Return (x, y) of the center of cell containing provided text 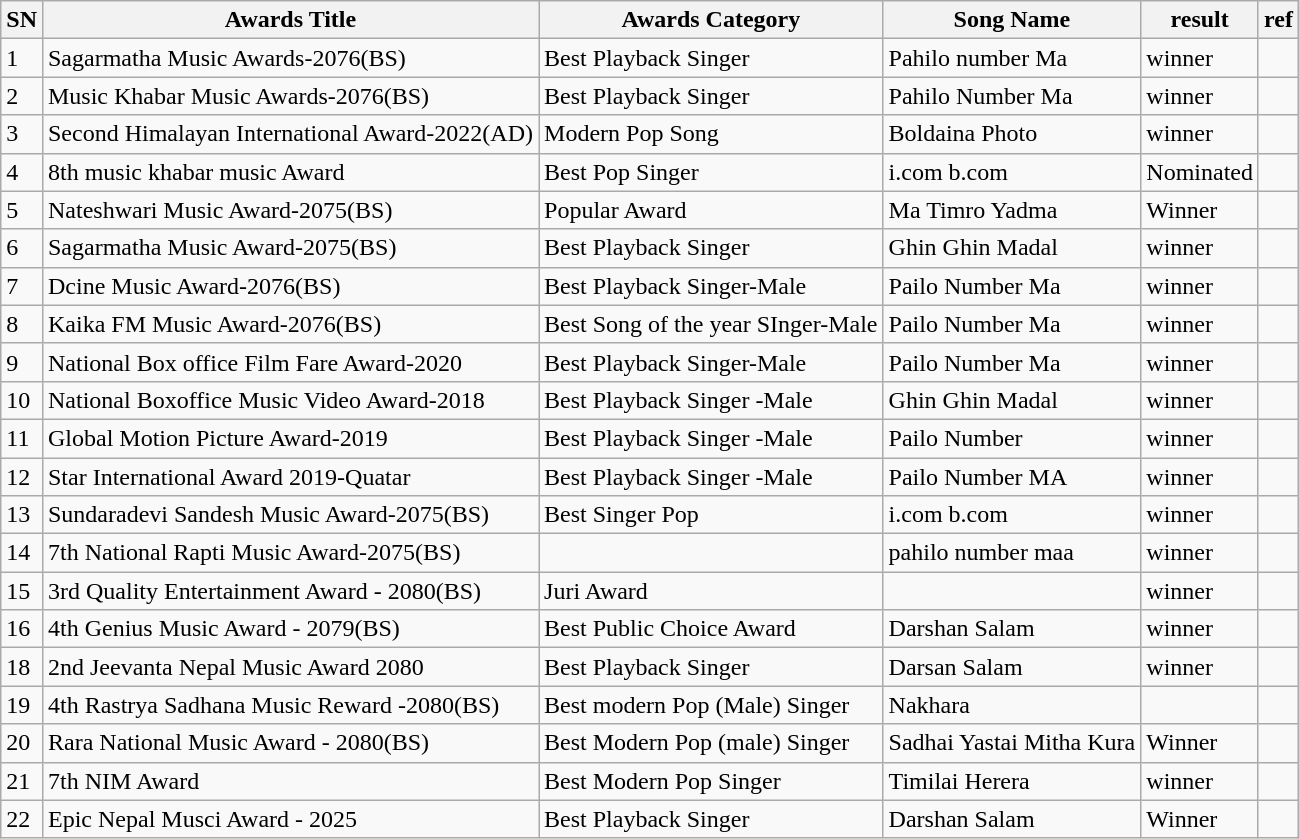
Best Pop Singer (712, 172)
8th music khabar music Award (290, 172)
Darsan Salam (1012, 667)
1 (22, 58)
Popular Award (712, 210)
National Boxoffice Music Video Award-2018 (290, 400)
Nateshwari Music Award-2075(BS) (290, 210)
3 (22, 134)
7th NIM Award (290, 781)
20 (22, 743)
16 (22, 629)
Best Song of the year SInger-Male (712, 324)
22 (22, 819)
Pailo Number MA (1012, 477)
Kaika FM Music Award-2076(BS) (290, 324)
Epic Nepal Musci Award - 2025 (290, 819)
12 (22, 477)
Music Khabar Music Awards-2076(BS) (290, 96)
18 (22, 667)
SN (22, 20)
National Box office Film Fare Award-2020 (290, 362)
Pahilo Number Ma (1012, 96)
8 (22, 324)
Pahilo number Ma (1012, 58)
6 (22, 248)
Nakhara (1012, 705)
Dcine Music Award-2076(BS) (290, 286)
Rara National Music Award - 2080(BS) (290, 743)
2nd Jeevanta Nepal Music Award 2080 (290, 667)
4th Rastrya Sadhana Music Reward -2080(BS) (290, 705)
3rd Quality Entertainment Award - 2080(BS) (290, 591)
Awards Title (290, 20)
Modern Pop Song (712, 134)
Sagarmatha Music Award-2075(BS) (290, 248)
15 (22, 591)
Timilai Herera (1012, 781)
Best modern Pop (Male) Singer (712, 705)
Global Motion Picture Award-2019 (290, 438)
19 (22, 705)
7 (22, 286)
Juri Award (712, 591)
Nominated (1200, 172)
13 (22, 515)
Best Modern Pop Singer (712, 781)
2 (22, 96)
7th National Rapti Music Award-2075(BS) (290, 553)
Pailo Number (1012, 438)
Sundaradevi Sandesh Music Award-2075(BS) (290, 515)
Best Singer Pop (712, 515)
4th Genius Music Award - 2079(BS) (290, 629)
pahilo number maa (1012, 553)
Awards Category (712, 20)
Ma Timro Yadma (1012, 210)
Boldaina Photo (1012, 134)
9 (22, 362)
21 (22, 781)
4 (22, 172)
Star International Award 2019-Quatar (290, 477)
Best Public Choice Award (712, 629)
Sagarmatha Music Awards-2076(BS) (290, 58)
11 (22, 438)
Sadhai Yastai Mitha Kura (1012, 743)
Song Name (1012, 20)
5 (22, 210)
Second Himalayan International Award-2022(AD) (290, 134)
result (1200, 20)
14 (22, 553)
ref (1278, 20)
10 (22, 400)
Best Modern Pop (male) Singer (712, 743)
